Output the [x, y] coordinate of the center of the cell containing the given text.  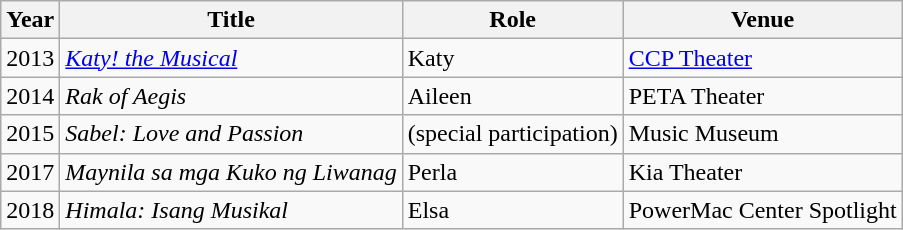
Title [231, 20]
Aileen [512, 96]
Maynila sa mga Kuko ng Liwanag [231, 172]
Perla [512, 172]
Role [512, 20]
Kia Theater [762, 172]
Venue [762, 20]
PETA Theater [762, 96]
Rak of Aegis [231, 96]
Sabel: Love and Passion [231, 134]
2017 [30, 172]
(special participation) [512, 134]
Year [30, 20]
2018 [30, 210]
Katy [512, 58]
Elsa [512, 210]
2014 [30, 96]
CCP Theater [762, 58]
PowerMac Center Spotlight [762, 210]
Katy! the Musical [231, 58]
2013 [30, 58]
Himala: Isang Musikal [231, 210]
2015 [30, 134]
Music Museum [762, 134]
